Identify which cell holds the provided text, then report its (x, y) central coordinate. 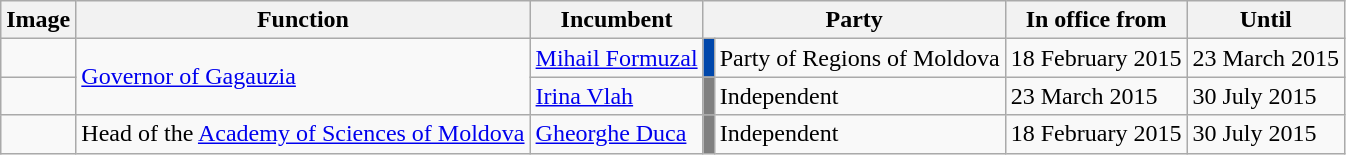
Gheorghe Duca (616, 134)
Until (1266, 20)
Party of Regions of Moldova (860, 58)
In office from (1096, 20)
Head of the Academy of Sciences of Moldova (303, 134)
Function (303, 20)
Irina Vlah (616, 96)
Image (38, 20)
Mihail Formuzal (616, 58)
Governor of Gagauzia (303, 77)
Incumbent (616, 20)
Party (854, 20)
